Locate the cell with the specified text and output its (X, Y) center coordinate. 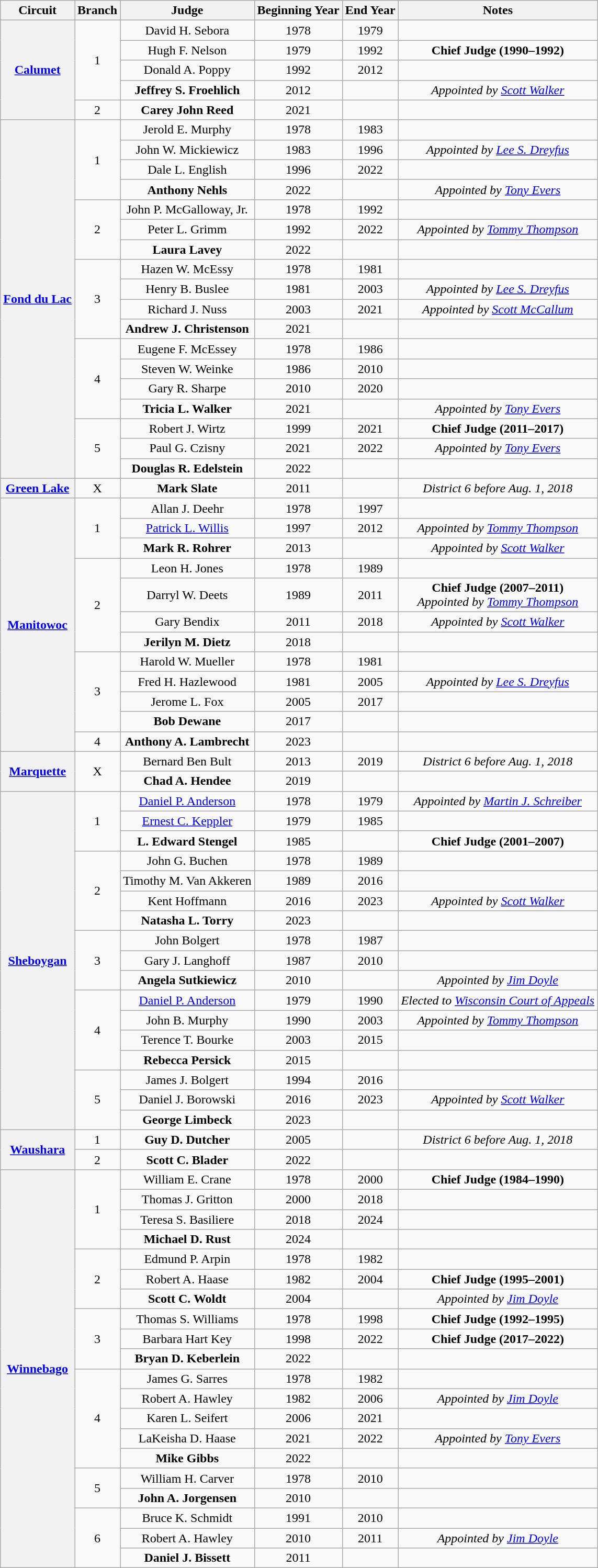
Barbara Hart Key (187, 1339)
Steven W. Weinke (187, 369)
Notes (498, 10)
Andrew J. Christenson (187, 329)
Thomas J. Gritton (187, 1199)
End Year (370, 10)
Natasha L. Torry (187, 921)
Eugene F. McEssey (187, 349)
Scott C. Woldt (187, 1299)
Appointed by Scott McCallum (498, 309)
John B. Murphy (187, 1020)
Ernest C. Keppler (187, 821)
John G. Buchen (187, 861)
Jerold E. Murphy (187, 130)
Mark Slate (187, 488)
Chief Judge (2007–2011)Appointed by Tommy Thompson (498, 595)
Harold W. Mueller (187, 662)
David H. Sebora (187, 30)
Mark R. Rohrer (187, 548)
1999 (298, 428)
Gary R. Sharpe (187, 389)
Elected to Wisconsin Court of Appeals (498, 1000)
John W. Mickiewicz (187, 150)
Thomas S. Williams (187, 1319)
Daniel J. Bissett (187, 1558)
Mike Gibbs (187, 1458)
Carey John Reed (187, 110)
Daniel J. Borowski (187, 1100)
Chief Judge (2001–2007) (498, 841)
Scott C. Blader (187, 1159)
Tricia L. Walker (187, 409)
Waushara (38, 1149)
Beginning Year (298, 10)
Anthony A. Lambrecht (187, 741)
Chad A. Hendee (187, 781)
Chief Judge (1992–1995) (498, 1319)
Chief Judge (2017–2022) (498, 1339)
Bruce K. Schmidt (187, 1518)
Chief Judge (1990–1992) (498, 50)
Gary Bendix (187, 622)
Edmund P. Arpin (187, 1259)
Chief Judge (1995–2001) (498, 1279)
Chief Judge (1984–1990) (498, 1179)
Winnebago (38, 1369)
Jerome L. Fox (187, 702)
Guy D. Dutcher (187, 1140)
Kent Hoffmann (187, 900)
Appointed by Martin J. Schreiber (498, 801)
Allan J. Deehr (187, 508)
Karen L. Seifert (187, 1418)
James J. Bolgert (187, 1080)
Jeffrey S. Froehlich (187, 90)
Hazen W. McEssy (187, 269)
Rebecca Persick (187, 1060)
William E. Crane (187, 1179)
Anthony Nehls (187, 189)
Teresa S. Basiliere (187, 1220)
Fond du Lac (38, 299)
Hugh F. Nelson (187, 50)
Angela Sutkiewicz (187, 980)
Circuit (38, 10)
1994 (298, 1080)
Chief Judge (2011–2017) (498, 428)
1991 (298, 1518)
6 (97, 1538)
Bryan D. Keberlein (187, 1359)
Fred H. Hazlewood (187, 682)
John P. McGalloway, Jr. (187, 209)
Jerilyn M. Dietz (187, 642)
Donald A. Poppy (187, 70)
Bob Dewane (187, 721)
Darryl W. Deets (187, 595)
Timothy M. Van Akkeren (187, 881)
Paul G. Czisny (187, 448)
Richard J. Nuss (187, 309)
Peter L. Grimm (187, 229)
John Bolgert (187, 941)
John A. Jorgensen (187, 1498)
Michael D. Rust (187, 1239)
Robert A. Haase (187, 1279)
Leon H. Jones (187, 568)
William H. Carver (187, 1478)
Dale L. English (187, 170)
2020 (370, 389)
Terence T. Bourke (187, 1040)
LaKeisha D. Haase (187, 1438)
Douglas R. Edelstein (187, 468)
Robert J. Wirtz (187, 428)
James G. Sarres (187, 1379)
Sheboygan (38, 961)
Gary J. Langhoff (187, 961)
Laura Lavey (187, 250)
Patrick L. Willis (187, 528)
Marquette (38, 771)
Green Lake (38, 488)
Bernard Ben Bult (187, 761)
Manitowoc (38, 625)
L. Edward Stengel (187, 841)
Branch (97, 10)
Henry B. Buslee (187, 289)
Judge (187, 10)
George Limbeck (187, 1120)
Calumet (38, 70)
